Identify which cell holds the provided text, then report its [X, Y] central coordinate. 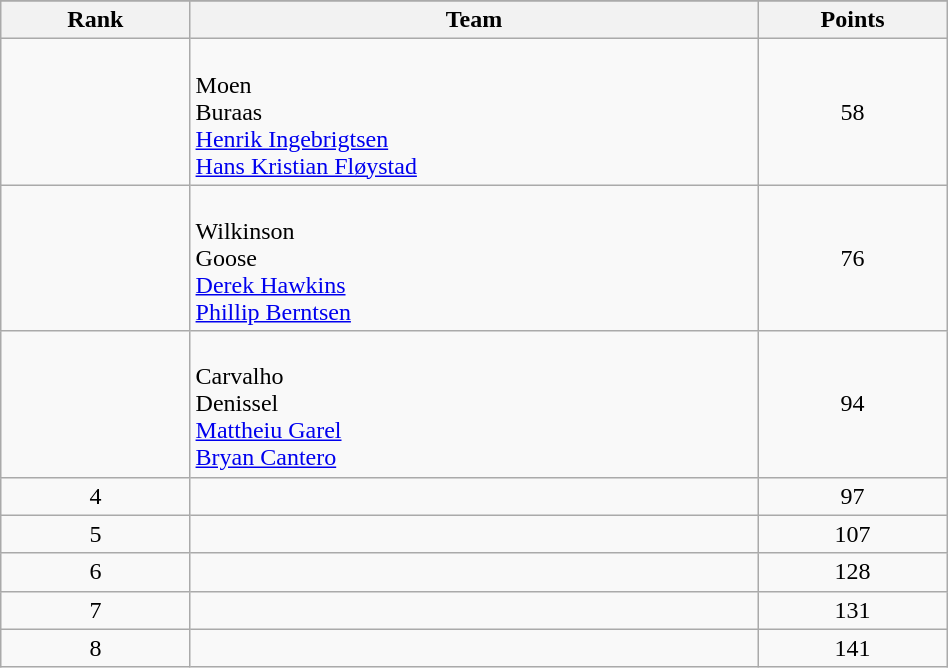
Points [852, 20]
131 [852, 610]
6 [96, 572]
Rank [96, 20]
141 [852, 648]
128 [852, 572]
WilkinsonGooseDerek HawkinsPhillip Berntsen [474, 258]
107 [852, 534]
5 [96, 534]
58 [852, 112]
MoenBuraasHenrik IngebrigtsenHans Kristian Fløystad [474, 112]
Team [474, 20]
8 [96, 648]
94 [852, 404]
CarvalhoDenisselMattheiu GarelBryan Cantero [474, 404]
97 [852, 496]
76 [852, 258]
4 [96, 496]
7 [96, 610]
